For the text-containing cell, return its midpoint in [x, y] coordinate format. 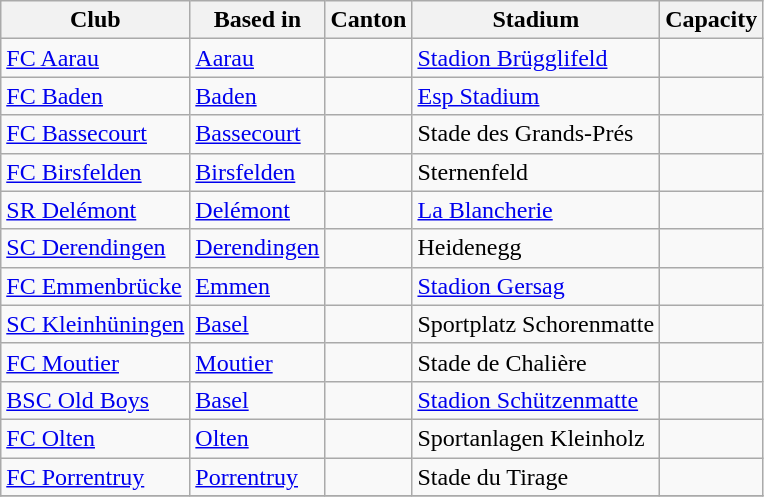
Aarau [258, 58]
Stadium [536, 20]
Based in [258, 20]
FC Olten [96, 438]
Sportanlagen Kleinholz [536, 438]
Stadion Schützenmatte [536, 400]
SC Derendingen [96, 248]
FC Baden [96, 96]
FC Moutier [96, 362]
Sportplatz Schorenmatte [536, 324]
Porrentruy [258, 477]
Moutier [258, 362]
Capacity [712, 20]
Club [96, 20]
Bassecourt [258, 134]
Olten [258, 438]
Canton [368, 20]
Stade du Tirage [536, 477]
BSC Old Boys [96, 400]
Emmen [258, 286]
SR Delémont [96, 210]
FC Porrentruy [96, 477]
Sternenfeld [536, 172]
FC Bassecourt [96, 134]
Stadion Gersag [536, 286]
Stadion Brügglifeld [536, 58]
Heidenegg [536, 248]
Derendingen [258, 248]
Stade des Grands-Prés [536, 134]
SC Kleinhüningen [96, 324]
La Blancherie [536, 210]
Birsfelden [258, 172]
Baden [258, 96]
Delémont [258, 210]
Stade de Chalière [536, 362]
FC Emmenbrücke [96, 286]
FC Aarau [96, 58]
FC Birsfelden [96, 172]
Esp Stadium [536, 96]
